Extract the [x, y] coordinate from the center of the cell holding the provided text.  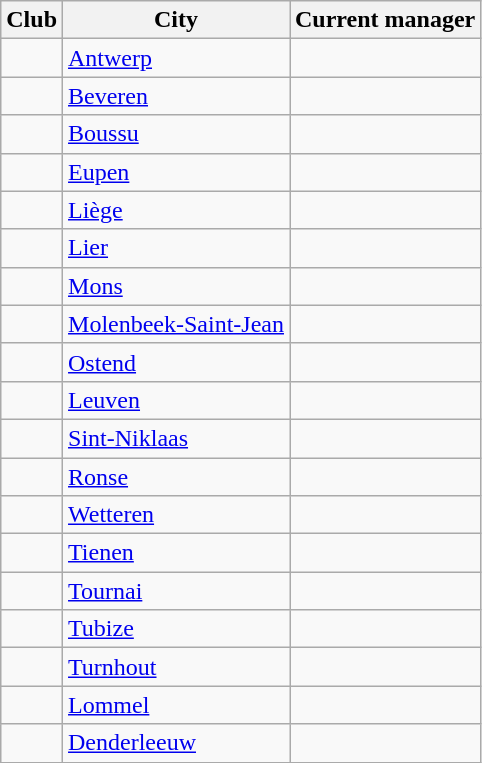
Leuven [176, 400]
Denderleeuw [176, 743]
Current manager [386, 20]
Ronse [176, 477]
Eupen [176, 172]
Tournai [176, 591]
Molenbeek-Saint-Jean [176, 324]
Tienen [176, 553]
Sint-Niklaas [176, 438]
Tubize [176, 629]
Turnhout [176, 667]
Lier [176, 248]
Ostend [176, 362]
Liège [176, 210]
Wetteren [176, 515]
City [176, 20]
Club [32, 20]
Lommel [176, 705]
Boussu [176, 134]
Antwerp [176, 58]
Beveren [176, 96]
Mons [176, 286]
